Capture the cell that displays the provided text and extract its (X, Y) central coordinate. 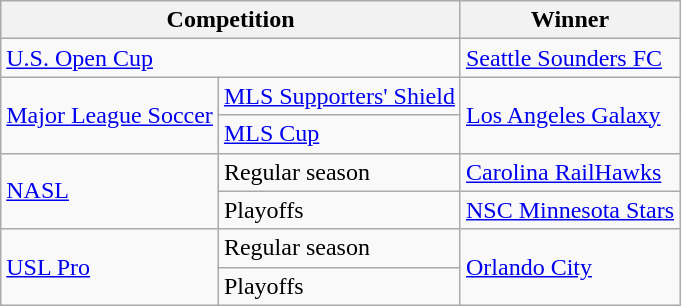
Winner (570, 20)
Orlando City (570, 267)
Seattle Sounders FC (570, 58)
U.S. Open Cup (231, 58)
NSC Minnesota Stars (570, 210)
MLS Supporters' Shield (339, 96)
Carolina RailHawks (570, 172)
Major League Soccer (110, 115)
NASL (110, 191)
Los Angeles Galaxy (570, 115)
Competition (231, 20)
MLS Cup (339, 134)
USL Pro (110, 267)
